Identify which cell holds the provided text, then report its [X, Y] central coordinate. 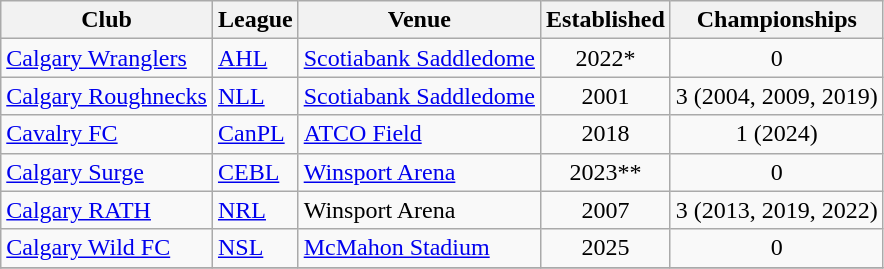
Venue [419, 20]
Calgary Roughnecks [107, 96]
2007 [606, 210]
AHL [255, 58]
CEBL [255, 172]
1 (2024) [776, 134]
2018 [606, 134]
Championships [776, 20]
ATCO Field [419, 134]
NSL [255, 248]
Established [606, 20]
2025 [606, 248]
Calgary Wild FC [107, 248]
Calgary Wranglers [107, 58]
NLL [255, 96]
2001 [606, 96]
McMahon Stadium [419, 248]
3 (2004, 2009, 2019) [776, 96]
NRL [255, 210]
2022* [606, 58]
2023** [606, 172]
Club [107, 20]
Calgary RATH [107, 210]
CanPL [255, 134]
3 (2013, 2019, 2022) [776, 210]
League [255, 20]
Calgary Surge [107, 172]
Cavalry FC [107, 134]
